Return the [x, y] coordinate for the center point of the cell that contains the specified text.  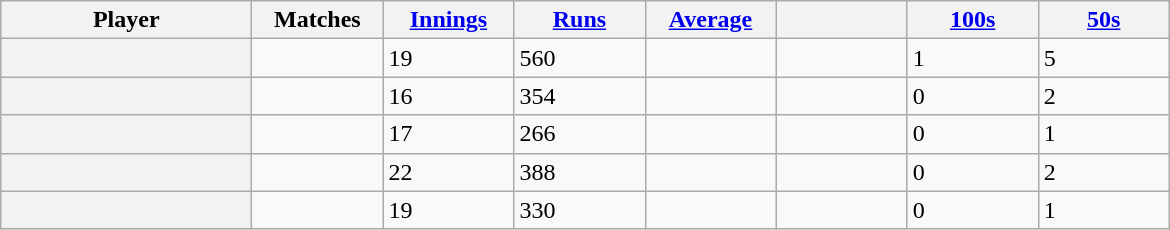
16 [448, 96]
22 [448, 172]
100s [972, 20]
17 [448, 134]
5 [1104, 58]
354 [580, 96]
266 [580, 134]
Matches [318, 20]
50s [1104, 20]
388 [580, 172]
Runs [580, 20]
560 [580, 58]
Innings [448, 20]
Average [710, 20]
330 [580, 210]
Player [126, 20]
